Scan for the cell matching the given text and deliver its (X, Y) coordinate at center. 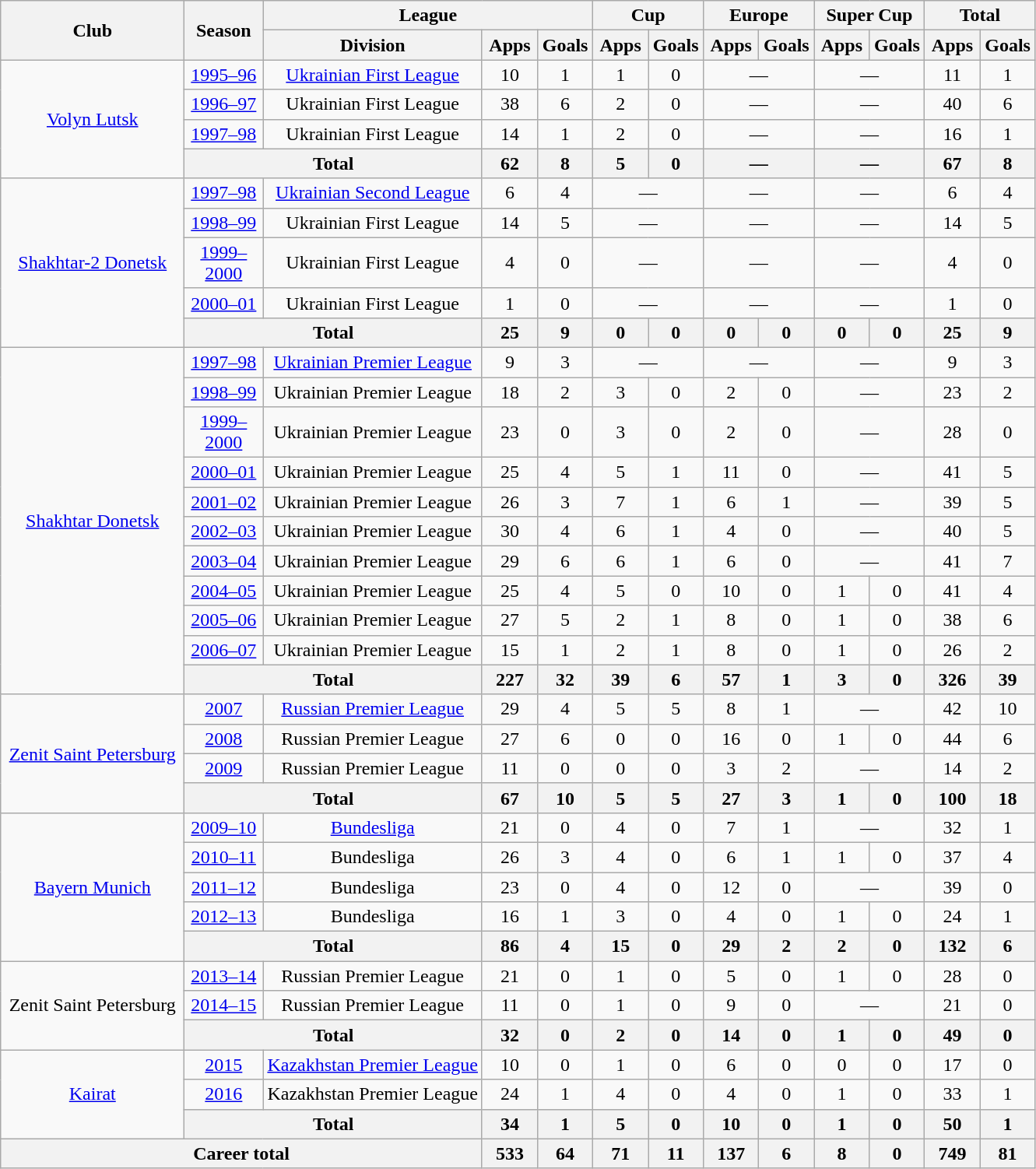
2016 (224, 1094)
Season (224, 30)
1995–96 (224, 75)
81 (1007, 1153)
33 (953, 1094)
326 (953, 679)
227 (509, 679)
Super Cup (869, 16)
17 (953, 1065)
Ukrainian Second League (373, 193)
37 (953, 857)
62 (509, 163)
57 (732, 679)
2002–03 (224, 532)
137 (732, 1153)
2010–11 (224, 857)
533 (509, 1153)
2012–13 (224, 917)
Kairat (93, 1094)
League (428, 16)
Cup (648, 16)
2003–04 (224, 561)
2009 (224, 768)
44 (953, 739)
12 (732, 886)
2014–15 (224, 1006)
2013–14 (224, 976)
64 (565, 1153)
2011–12 (224, 886)
132 (953, 946)
Shakhtar Donetsk (93, 521)
49 (953, 1035)
34 (509, 1124)
30 (509, 532)
100 (953, 798)
2015 (224, 1065)
42 (953, 709)
Shakhtar-2 Donetsk (93, 263)
Division (373, 45)
2008 (224, 739)
2001–02 (224, 502)
2007 (224, 709)
50 (953, 1124)
Career total (241, 1153)
Bayern Munich (93, 886)
2005–06 (224, 620)
2004–05 (224, 591)
Club (93, 30)
1996–97 (224, 104)
Volyn Lutsk (93, 119)
86 (509, 946)
Europe (759, 16)
2009–10 (224, 827)
749 (953, 1153)
2006–07 (224, 650)
71 (621, 1153)
